For the text-containing cell, return its midpoint in (x, y) coordinate format. 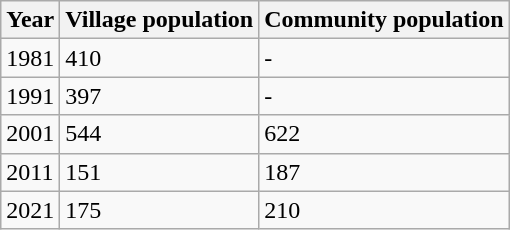
622 (384, 134)
210 (384, 210)
1991 (30, 96)
187 (384, 172)
175 (160, 210)
2001 (30, 134)
397 (160, 96)
410 (160, 58)
2021 (30, 210)
2011 (30, 172)
151 (160, 172)
1981 (30, 58)
544 (160, 134)
Year (30, 20)
Village population (160, 20)
Community population (384, 20)
